Determine the (x, y) coordinate at the center of the cell enclosing the given text.  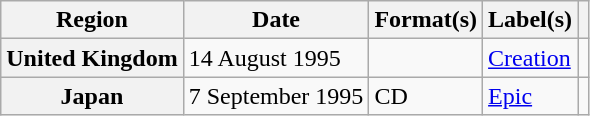
Region (92, 20)
7 September 1995 (276, 96)
14 August 1995 (276, 58)
United Kingdom (92, 58)
Label(s) (530, 20)
Date (276, 20)
CD (426, 96)
Japan (92, 96)
Epic (530, 96)
Creation (530, 58)
Format(s) (426, 20)
